Extract the (x, y) coordinate from the center of the cell holding the provided text.  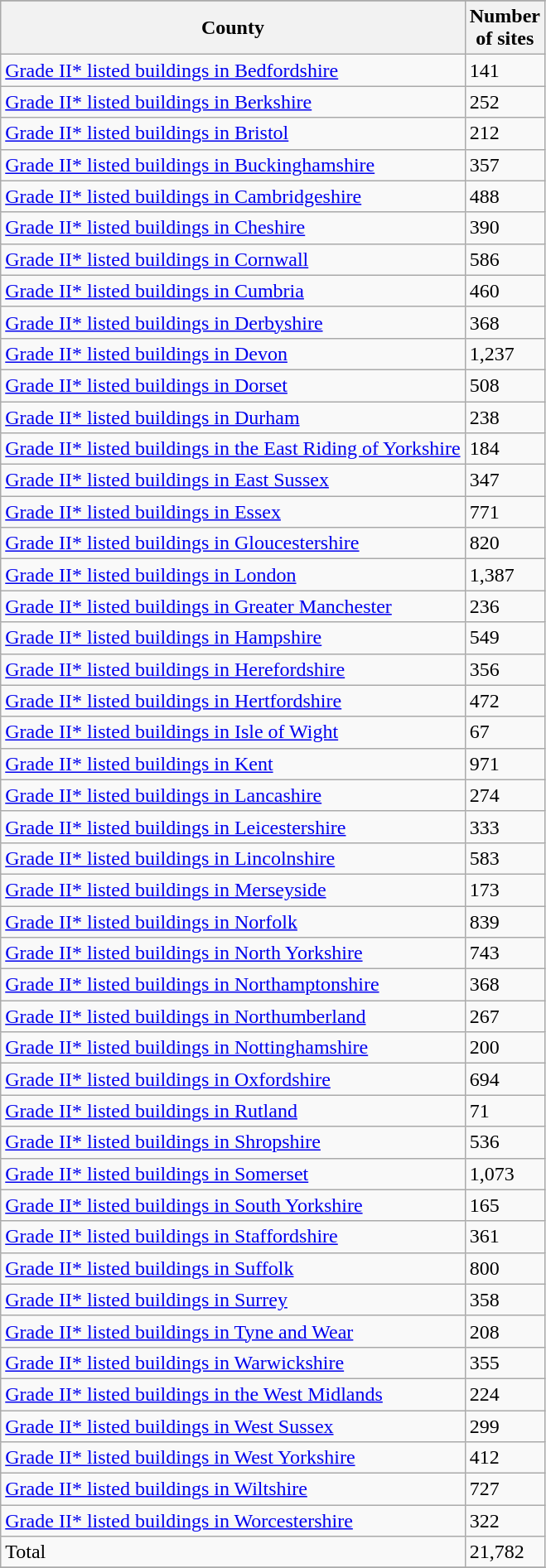
165 (505, 1205)
173 (505, 890)
200 (505, 1048)
274 (505, 795)
694 (505, 1079)
Grade II* listed buildings in Cumbria (233, 291)
Grade II* listed buildings in Dorset (233, 385)
Grade II* listed buildings in Norfolk (233, 922)
586 (505, 259)
839 (505, 922)
Grade II* listed buildings in Devon (233, 354)
333 (505, 827)
Grade II* listed buildings in Rutland (233, 1111)
Grade II* listed buildings in Worcestershire (233, 1521)
21,782 (505, 1552)
Grade II* listed buildings in Bedfordshire (233, 70)
536 (505, 1142)
549 (505, 638)
460 (505, 291)
County (233, 28)
Grade II* listed buildings in Surrey (233, 1300)
Grade II* listed buildings in Merseyside (233, 890)
Grade II* listed buildings in Berkshire (233, 102)
Grade II* listed buildings in Herefordshire (233, 669)
488 (505, 196)
355 (505, 1363)
Grade II* listed buildings in Isle of Wight (233, 732)
Grade II* listed buildings in Oxfordshire (233, 1079)
Grade II* listed buildings in Cornwall (233, 259)
Grade II* listed buildings in Shropshire (233, 1142)
252 (505, 102)
Grade II* listed buildings in Gloucestershire (233, 543)
67 (505, 732)
Grade II* listed buildings in Cheshire (233, 228)
971 (505, 764)
357 (505, 165)
743 (505, 953)
Grade II* listed buildings in Derbyshire (233, 322)
Grade II* listed buildings in Somerset (233, 1174)
Grade II* listed buildings in Staffordshire (233, 1237)
Grade II* listed buildings in Hertfordshire (233, 701)
583 (505, 858)
Grade II* listed buildings in West Sussex (233, 1426)
727 (505, 1489)
Grade II* listed buildings in Hampshire (233, 638)
356 (505, 669)
508 (505, 385)
238 (505, 417)
Grade II* listed buildings in Wiltshire (233, 1489)
820 (505, 543)
358 (505, 1300)
Total (233, 1552)
361 (505, 1237)
208 (505, 1331)
Grade II* listed buildings in the West Midlands (233, 1394)
212 (505, 133)
Grade II* listed buildings in Lincolnshire (233, 858)
Grade II* listed buildings in Bristol (233, 133)
472 (505, 701)
800 (505, 1268)
Grade II* listed buildings in Cambridgeshire (233, 196)
Grade II* listed buildings in Nottinghamshire (233, 1048)
Grade II* listed buildings in Buckinghamshire (233, 165)
267 (505, 1016)
390 (505, 228)
Grade II* listed buildings in Durham (233, 417)
1,387 (505, 575)
Grade II* listed buildings in Suffolk (233, 1268)
Grade II* listed buildings in Essex (233, 512)
Grade II* listed buildings in Greater Manchester (233, 606)
771 (505, 512)
Grade II* listed buildings in Kent (233, 764)
Grade II* listed buildings in Leicestershire (233, 827)
Grade II* listed buildings in London (233, 575)
412 (505, 1458)
Grade II* listed buildings in Northumberland (233, 1016)
Grade II* listed buildings in Warwickshire (233, 1363)
Grade II* listed buildings in the East Riding of Yorkshire (233, 449)
299 (505, 1426)
184 (505, 449)
Grade II* listed buildings in Northamptonshire (233, 985)
224 (505, 1394)
Grade II* listed buildings in East Sussex (233, 480)
1,073 (505, 1174)
Grade II* listed buildings in Lancashire (233, 795)
236 (505, 606)
71 (505, 1111)
Grade II* listed buildings in West Yorkshire (233, 1458)
322 (505, 1521)
Grade II* listed buildings in South Yorkshire (233, 1205)
Number of sites (505, 28)
1,237 (505, 354)
141 (505, 70)
347 (505, 480)
Grade II* listed buildings in North Yorkshire (233, 953)
Grade II* listed buildings in Tyne and Wear (233, 1331)
